Determine the (X, Y) coordinate at the center of the cell enclosing the given text.  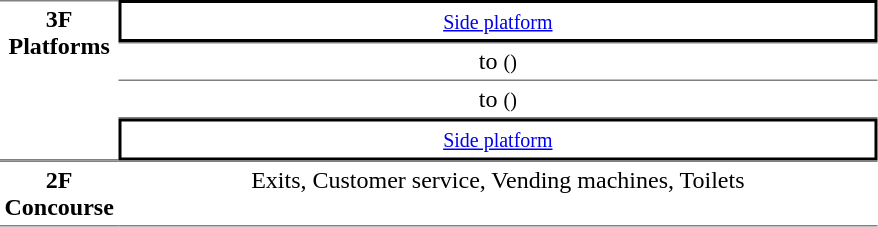
3FPlatforms (59, 80)
2FConcourse (59, 193)
Exits, Customer service, Vending machines, Toilets (498, 193)
